Find where the given text appears and provide that cell's center as [X, Y] coordinate. 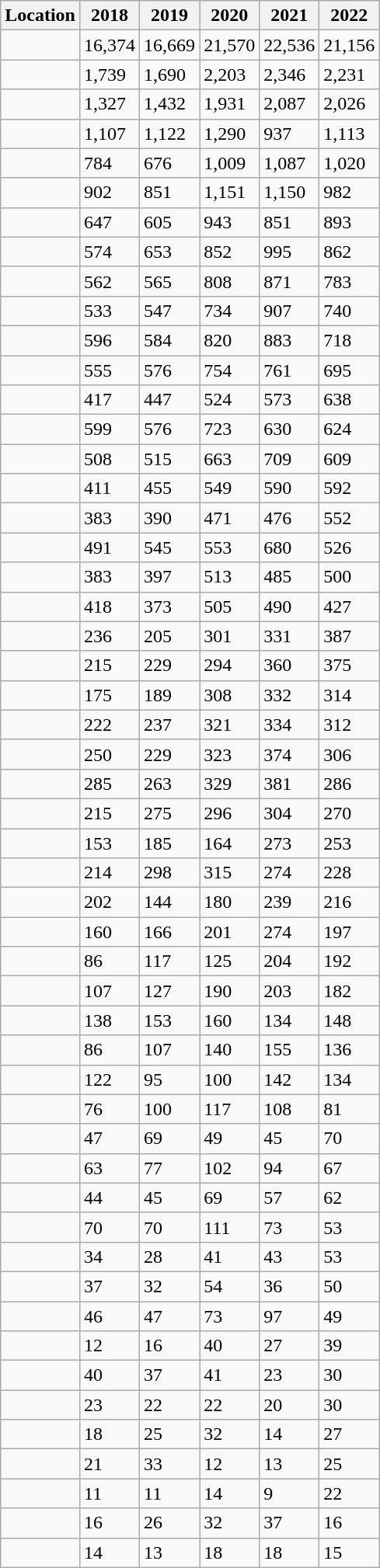
630 [289, 429]
995 [289, 252]
592 [350, 488]
862 [350, 252]
565 [169, 281]
125 [230, 961]
515 [169, 459]
508 [109, 459]
166 [169, 932]
852 [230, 252]
1,107 [109, 134]
21,570 [230, 45]
907 [289, 311]
111 [230, 1227]
1,690 [169, 75]
663 [230, 459]
285 [109, 784]
547 [169, 311]
15 [350, 1552]
77 [169, 1168]
34 [109, 1257]
308 [230, 695]
62 [350, 1198]
397 [169, 577]
190 [230, 991]
2,346 [289, 75]
1,087 [289, 163]
709 [289, 459]
491 [109, 548]
20 [289, 1405]
723 [230, 429]
505 [230, 607]
943 [230, 222]
545 [169, 548]
734 [230, 311]
680 [289, 548]
2022 [350, 16]
54 [230, 1286]
784 [109, 163]
321 [230, 725]
500 [350, 577]
1,739 [109, 75]
138 [109, 1020]
2,203 [230, 75]
182 [350, 991]
754 [230, 370]
202 [109, 902]
381 [289, 784]
155 [289, 1050]
21,156 [350, 45]
524 [230, 400]
596 [109, 340]
237 [169, 725]
144 [169, 902]
329 [230, 784]
50 [350, 1286]
1,113 [350, 134]
122 [109, 1080]
28 [169, 1257]
253 [350, 843]
549 [230, 488]
306 [350, 754]
46 [109, 1316]
695 [350, 370]
314 [350, 695]
808 [230, 281]
2,026 [350, 104]
937 [289, 134]
1,122 [169, 134]
360 [289, 666]
270 [350, 813]
584 [169, 340]
97 [289, 1316]
304 [289, 813]
553 [230, 548]
1,432 [169, 104]
16,374 [109, 45]
201 [230, 932]
63 [109, 1168]
513 [230, 577]
323 [230, 754]
390 [169, 518]
552 [350, 518]
1,151 [230, 193]
533 [109, 311]
296 [230, 813]
36 [289, 1286]
471 [230, 518]
164 [230, 843]
526 [350, 548]
2021 [289, 16]
599 [109, 429]
590 [289, 488]
761 [289, 370]
2019 [169, 16]
740 [350, 311]
185 [169, 843]
2020 [230, 16]
203 [289, 991]
783 [350, 281]
142 [289, 1080]
411 [109, 488]
102 [230, 1168]
108 [289, 1109]
136 [350, 1050]
81 [350, 1109]
175 [109, 695]
820 [230, 340]
455 [169, 488]
298 [169, 873]
871 [289, 281]
331 [289, 636]
573 [289, 400]
893 [350, 222]
387 [350, 636]
374 [289, 754]
148 [350, 1020]
Location [40, 16]
447 [169, 400]
9 [289, 1493]
375 [350, 666]
574 [109, 252]
204 [289, 961]
275 [169, 813]
94 [289, 1168]
718 [350, 340]
1,290 [230, 134]
26 [169, 1523]
647 [109, 222]
373 [169, 607]
44 [109, 1198]
624 [350, 429]
140 [230, 1050]
301 [230, 636]
2,231 [350, 75]
76 [109, 1109]
418 [109, 607]
216 [350, 902]
562 [109, 281]
332 [289, 695]
2018 [109, 16]
67 [350, 1168]
476 [289, 518]
192 [350, 961]
22,536 [289, 45]
334 [289, 725]
490 [289, 607]
638 [350, 400]
95 [169, 1080]
294 [230, 666]
189 [169, 695]
902 [109, 193]
273 [289, 843]
1,020 [350, 163]
485 [289, 577]
609 [350, 459]
1,150 [289, 193]
39 [350, 1346]
653 [169, 252]
286 [350, 784]
555 [109, 370]
228 [350, 873]
222 [109, 725]
239 [289, 902]
417 [109, 400]
315 [230, 873]
1,327 [109, 104]
1,009 [230, 163]
883 [289, 340]
312 [350, 725]
205 [169, 636]
57 [289, 1198]
197 [350, 932]
16,669 [169, 45]
263 [169, 784]
180 [230, 902]
214 [109, 873]
33 [169, 1464]
1,931 [230, 104]
982 [350, 193]
605 [169, 222]
2,087 [289, 104]
127 [169, 991]
427 [350, 607]
236 [109, 636]
21 [109, 1464]
250 [109, 754]
676 [169, 163]
43 [289, 1257]
